Scan for the cell matching the given text and deliver its (X, Y) coordinate at center. 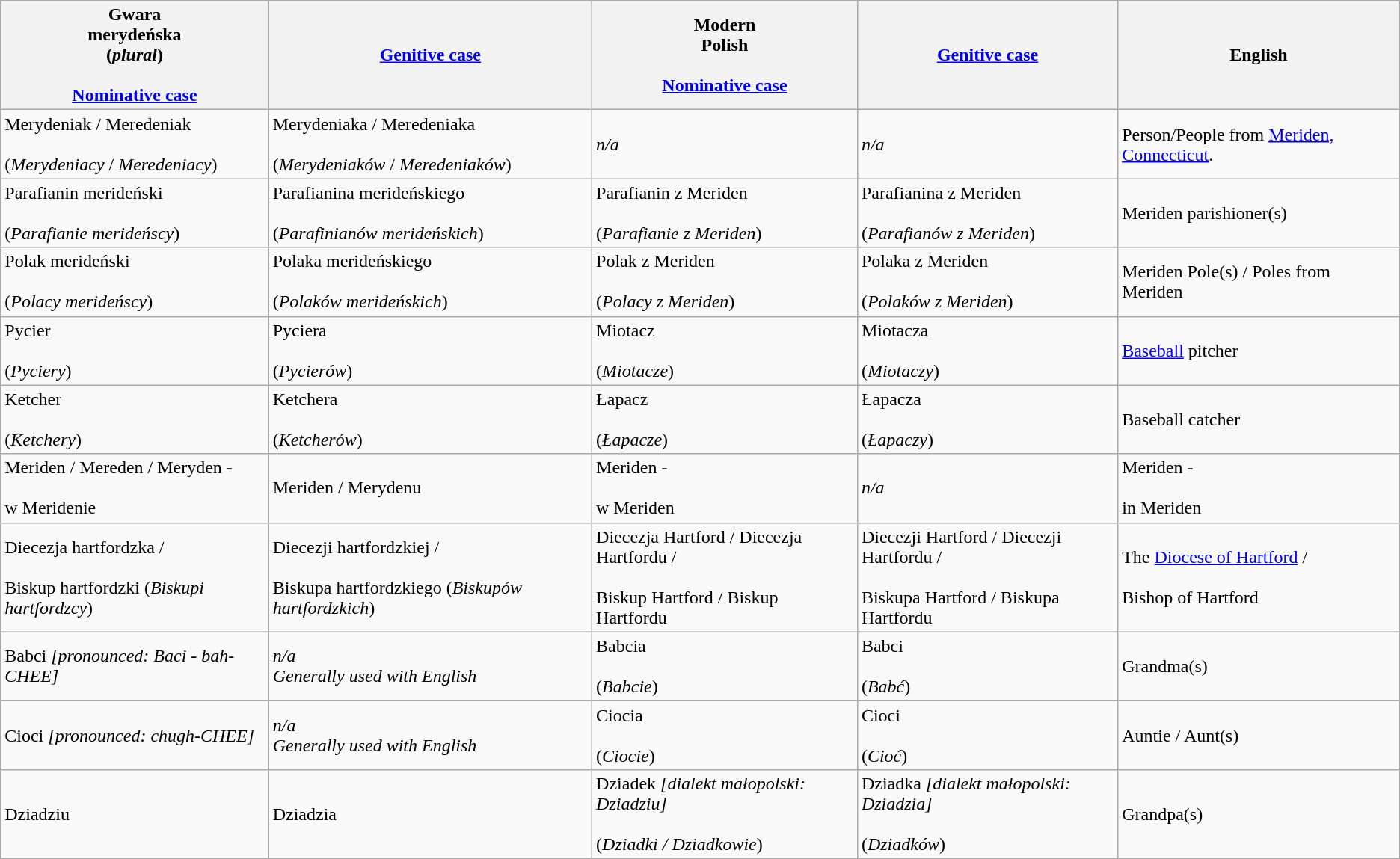
Babci [pronounced: Baci - bah-CHEE] (135, 666)
Miotacza(Miotaczy) (987, 351)
Diecezji Hartford / Diecezji Hartfordu / Biskupa Hartford / Biskupa Hartfordu (987, 577)
Dziadziu (135, 813)
ModernPolishNominative case (725, 55)
Meriden parishioner(s) (1259, 213)
Meriden - in Meriden (1259, 488)
Meriden / Mereden / Meryden -w Meridenie (135, 488)
Parafianin z Meriden (Parafianie z Meriden) (725, 213)
Gwaramerydeńska(plural)Nominative case (135, 55)
Diecezji hartfordzkiej / Biskupa hartfordzkiego (Biskupów hartfordzkich) (430, 577)
Parafianin merideński (Parafianie merideńscy) (135, 213)
Grandma(s) (1259, 666)
Auntie / Aunt(s) (1259, 735)
Dziadzia (430, 813)
Merydeniak / Meredeniak (Merydeniacy / Meredeniacy) (135, 144)
Parafianina z Meriden (Parafianów z Meriden) (987, 213)
Diecezja hartfordzka / Biskup hartfordzki (Biskupi hartfordzcy) (135, 577)
Ketchera(Ketcherów) (430, 419)
Baseball pitcher (1259, 351)
Babci(Babć) (987, 666)
Cioci [pronounced: chugh-CHEE] (135, 735)
The Diocese of Hartford / Bishop of Hartford (1259, 577)
Parafianina merideńskiego (Parafinianów merideńskich) (430, 213)
Dziadek [dialekt małopolski: Dziadziu](Dziadki / Dziadkowie) (725, 813)
Meriden / Merydenu (430, 488)
Pyciera(Pycierów) (430, 351)
Merydeniaka / Meredeniaka (Merydeniaków / Meredeniaków) (430, 144)
Baseball catcher (1259, 419)
Miotacz(Miotacze) (725, 351)
Ciocia(Ciocie) (725, 735)
Polak z Meriden (Polacy z Meriden) (725, 282)
Polak merideński (Polacy merideńscy) (135, 282)
Pycier(Pyciery) (135, 351)
Dziadka [dialekt małopolski: Dziadzia] (Dziadków) (987, 813)
Polaka z Meriden (Polaków z Meriden) (987, 282)
Babcia(Babcie) (725, 666)
Cioci(Cioć) (987, 735)
English (1259, 55)
Grandpa(s) (1259, 813)
Meriden -w Meriden (725, 488)
Diecezja Hartford / Diecezja Hartfordu / Biskup Hartford / Biskup Hartfordu (725, 577)
Ketcher(Ketchery) (135, 419)
Łapacz(Łapacze) (725, 419)
Person/People from Meriden, Connecticut. (1259, 144)
Polaka merideńskiego (Polaków merideńskich) (430, 282)
Meriden Pole(s) / Poles from Meriden (1259, 282)
Łapacza(Łapaczy) (987, 419)
